Determine the [X, Y] coordinate at the center of the cell enclosing the given text.  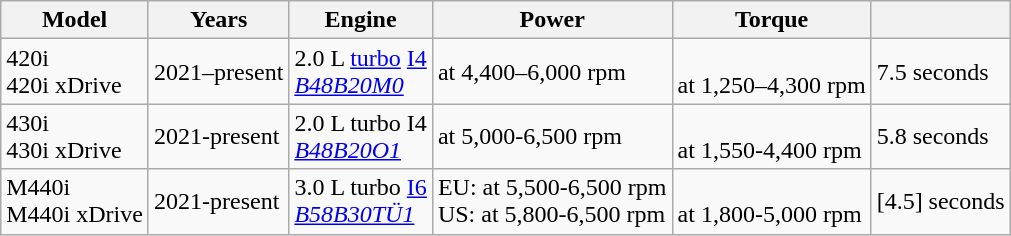
Power [552, 20]
7.5 seconds [940, 72]
Years [218, 20]
M440iM440i xDrive [75, 202]
[4.5] seconds [940, 202]
at 1,550-4,400 rpm [772, 136]
2.0 L turbo I4 B48B20M0 [361, 72]
Torque [772, 20]
Model [75, 20]
5.8 seconds [940, 136]
at 1,800-5,000 rpm [772, 202]
420i420i xDrive [75, 72]
430i430i xDrive [75, 136]
at 5,000-6,500 rpm [552, 136]
2021–present [218, 72]
at 1,250–4,300 rpm [772, 72]
3.0 L turbo I6B58B30TÜ1 [361, 202]
EU: at 5,500-6,500 rpmUS: at 5,800-6,500 rpm [552, 202]
at 4,400–6,000 rpm [552, 72]
Engine [361, 20]
2.0 L turbo I4B48B20O1 [361, 136]
